Output the (x, y) coordinate of the center of the cell containing the given text.  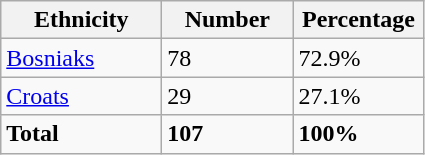
Bosniaks (82, 58)
27.1% (358, 96)
107 (228, 134)
Ethnicity (82, 20)
72.9% (358, 58)
Croats (82, 96)
Total (82, 134)
100% (358, 134)
Number (228, 20)
78 (228, 58)
29 (228, 96)
Percentage (358, 20)
